Capture the cell that displays the provided text and extract its [x, y] central coordinate. 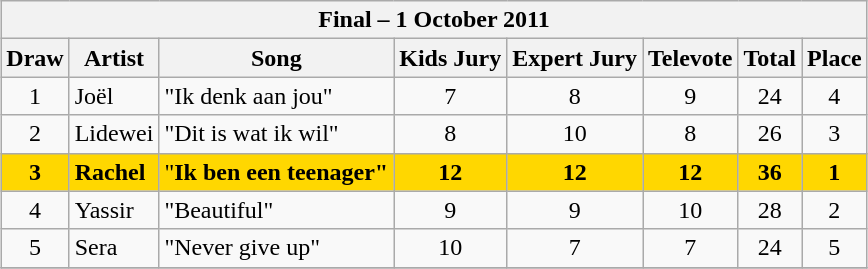
Expert Jury [575, 58]
"Ik denk aan jou" [276, 96]
"Never give up" [276, 248]
Kids Jury [450, 58]
"Dit is wat ik wil" [276, 134]
Artist [114, 58]
36 [770, 172]
Total [770, 58]
Place [835, 58]
Yassir [114, 210]
Draw [35, 58]
Sera [114, 248]
Rachel [114, 172]
"Ik ben een teenager" [276, 172]
Joël [114, 96]
Lidewei [114, 134]
Final – 1 October 2011 [434, 20]
28 [770, 210]
Televote [690, 58]
26 [770, 134]
"Beautiful" [276, 210]
Song [276, 58]
